Scan for the cell matching the given text and deliver its [x, y] coordinate at center. 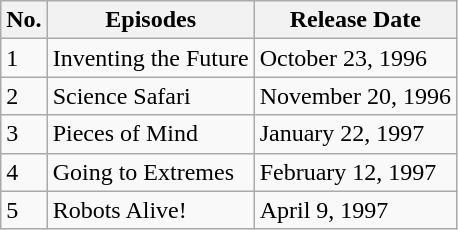
January 22, 1997 [355, 134]
Episodes [150, 20]
Release Date [355, 20]
No. [24, 20]
2 [24, 96]
4 [24, 172]
April 9, 1997 [355, 210]
Going to Extremes [150, 172]
1 [24, 58]
Robots Alive! [150, 210]
October 23, 1996 [355, 58]
3 [24, 134]
Science Safari [150, 96]
Inventing the Future [150, 58]
5 [24, 210]
Pieces of Mind [150, 134]
February 12, 1997 [355, 172]
November 20, 1996 [355, 96]
